Detect which cell encompasses the target text, then output its (x, y) center coordinate. 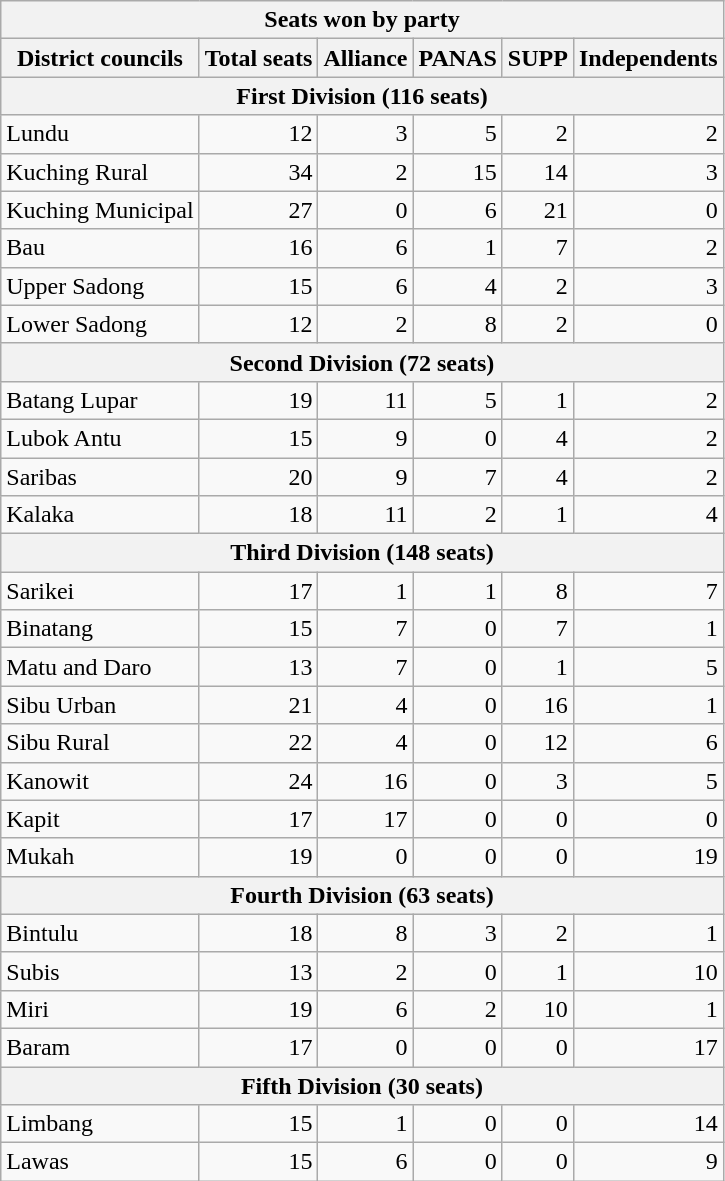
SUPP (538, 58)
27 (258, 210)
Lawas (100, 1162)
Miri (100, 1009)
Lubok Antu (100, 438)
PANAS (458, 58)
24 (258, 781)
Second Division (72 seats) (362, 362)
Kuching Municipal (100, 210)
Third Division (148 seats) (362, 553)
Sibu Rural (100, 743)
Matu and Daro (100, 667)
Baram (100, 1047)
District councils (100, 58)
Sarikei (100, 591)
Total seats (258, 58)
Bintulu (100, 933)
Subis (100, 971)
20 (258, 477)
Lower Sadong (100, 324)
Lundu (100, 134)
Sibu Urban (100, 705)
34 (258, 172)
Batang Lupar (100, 400)
Mukah (100, 857)
First Division (116 seats) (362, 96)
Saribas (100, 477)
Alliance (366, 58)
Kalaka (100, 515)
Kanowit (100, 781)
Fifth Division (30 seats) (362, 1085)
Binatang (100, 629)
22 (258, 743)
Limbang (100, 1124)
Kapit (100, 819)
Fourth Division (63 seats) (362, 895)
Upper Sadong (100, 286)
Independents (648, 58)
Kuching Rural (100, 172)
Seats won by party (362, 20)
Bau (100, 248)
